Scan for the cell matching the given text and deliver its (x, y) coordinate at center. 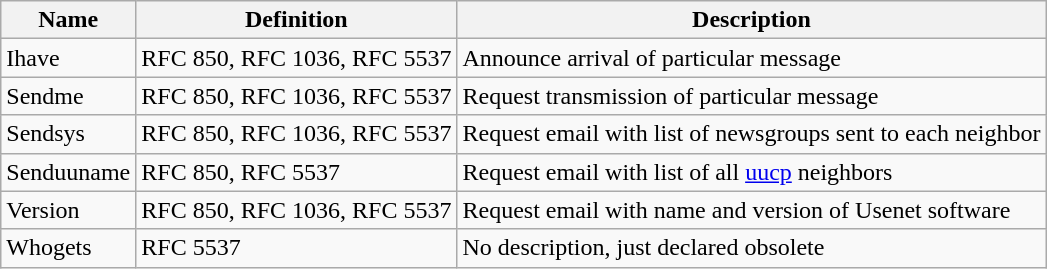
RFC 5537 (296, 248)
RFC 850, RFC 5537 (296, 172)
Ihave (68, 58)
Description (752, 20)
Request email with list of all uucp neighbors (752, 172)
Sendme (68, 96)
Sendsys (68, 134)
Whogets (68, 248)
Version (68, 210)
Name (68, 20)
Request email with list of newsgroups sent to each neighbor (752, 134)
Senduuname (68, 172)
Announce arrival of particular message (752, 58)
Request transmission of particular message (752, 96)
Request email with name and version of Usenet software (752, 210)
No description, just declared obsolete (752, 248)
Definition (296, 20)
